Extract the (x, y) coordinate from the center of the cell holding the provided text.  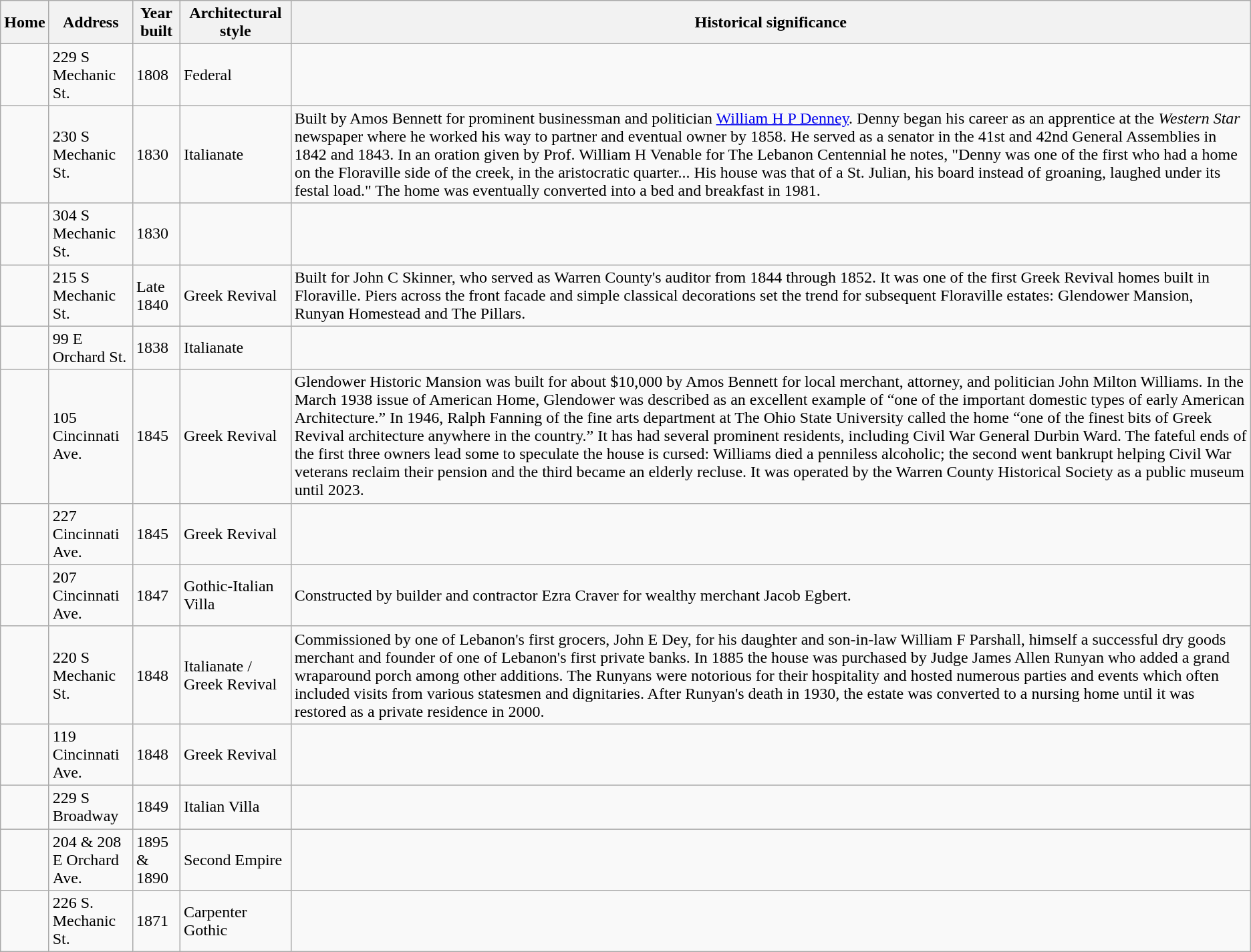
Gothic-Italian Villa (235, 595)
Second Empire (235, 859)
Year built (156, 23)
215 S Mechanic St. (91, 295)
Constructed by builder and contractor Ezra Craver for wealthy merchant Jacob Egbert. (771, 595)
226 S. Mechanic St. (91, 921)
1849 (156, 807)
Carpenter Gothic (235, 921)
230 S Mechanic St. (91, 154)
Home (25, 23)
1808 (156, 75)
1895 & 1890 (156, 859)
207 Cincinnati Ave. (91, 595)
105 Cincinnati Ave. (91, 436)
Federal (235, 75)
1871 (156, 921)
204 & 208E Orchard Ave. (91, 859)
Italian Villa (235, 807)
1847 (156, 595)
Architectural style (235, 23)
Historical significance (771, 23)
304 S Mechanic St. (91, 234)
227 Cincinnati Ave. (91, 534)
1838 (156, 347)
119 Cincinnati Ave. (91, 754)
Address (91, 23)
229 S Mechanic St. (91, 75)
220 S Mechanic St. (91, 675)
Italianate / Greek Revival (235, 675)
229 S Broadway (91, 807)
99 E Orchard St. (91, 347)
Late 1840 (156, 295)
